Scan for the cell matching the given text and deliver its [x, y] coordinate at center. 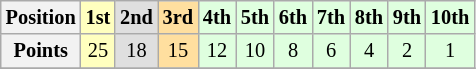
8th [369, 17]
Position [41, 17]
25 [98, 51]
1st [98, 17]
2nd [136, 17]
4 [369, 51]
7th [331, 17]
3rd [178, 17]
6th [293, 17]
9th [407, 17]
18 [136, 51]
15 [178, 51]
12 [217, 51]
10 [255, 51]
2 [407, 51]
5th [255, 17]
Points [41, 51]
6 [331, 51]
4th [217, 17]
8 [293, 51]
10th [450, 17]
1 [450, 51]
